Extract the [x, y] coordinate from the center of the cell holding the provided text.  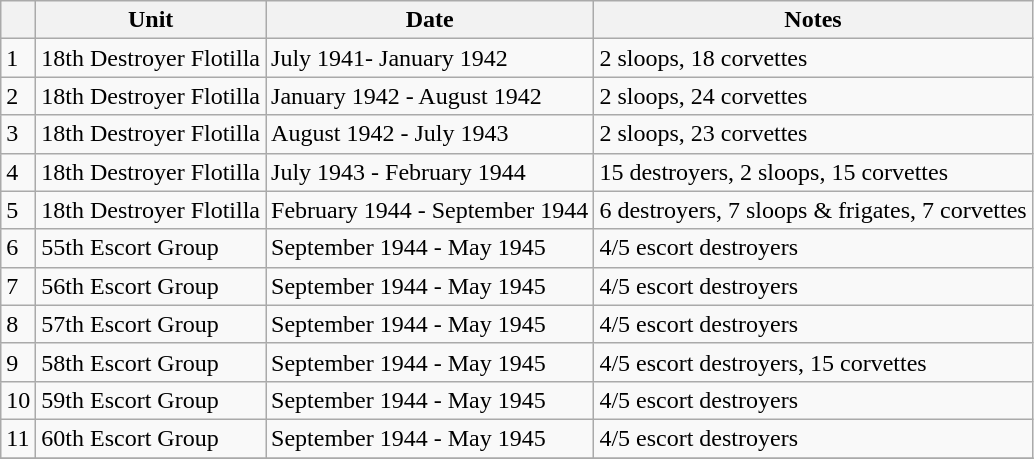
55th Escort Group [151, 248]
Notes [813, 20]
6 [18, 248]
February 1944 - September 1944 [430, 210]
15 destroyers, 2 sloops, 15 corvettes [813, 172]
Unit [151, 20]
9 [18, 362]
4 [18, 172]
2 sloops, 24 corvettes [813, 96]
Date [430, 20]
60th Escort Group [151, 438]
8 [18, 324]
56th Escort Group [151, 286]
4/5 escort destroyers, 15 corvettes [813, 362]
2 sloops, 18 corvettes [813, 58]
August 1942 - July 1943 [430, 134]
58th Escort Group [151, 362]
1 [18, 58]
11 [18, 438]
3 [18, 134]
2 sloops, 23 corvettes [813, 134]
6 destroyers, 7 sloops & frigates, 7 corvettes [813, 210]
7 [18, 286]
July 1941- January 1942 [430, 58]
10 [18, 400]
July 1943 - February 1944 [430, 172]
57th Escort Group [151, 324]
59th Escort Group [151, 400]
5 [18, 210]
2 [18, 96]
January 1942 - August 1942 [430, 96]
